Return [x, y] of the center of cell containing provided text 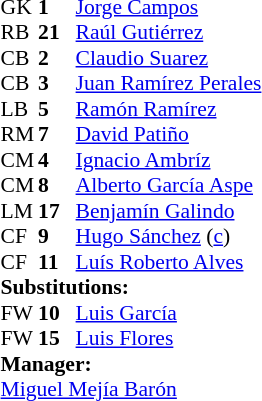
2 [57, 58]
LB [20, 109]
Claudio Suarez [169, 58]
8 [57, 185]
Juan Ramírez Perales [169, 83]
11 [57, 262]
David Patiño [169, 135]
Alberto García Aspe [169, 185]
15 [57, 339]
7 [57, 135]
5 [57, 109]
Luís Roberto Alves [169, 262]
10 [57, 313]
Ramón Ramírez [169, 109]
9 [57, 237]
4 [57, 160]
Substitutions: [132, 287]
3 [57, 83]
Luis García [169, 313]
Manager: [132, 364]
21 [57, 33]
Benjamín Galindo [169, 211]
Raúl Gutiérrez [169, 33]
Ignacio Ambríz [169, 160]
Hugo Sánchez (c) [169, 237]
RB [20, 33]
17 [57, 211]
LM [20, 211]
Luis Flores [169, 339]
RM [20, 135]
